Find where the given text appears and provide that cell's center as (x, y) coordinate. 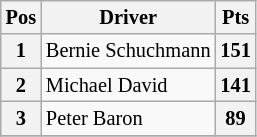
151 (235, 51)
1 (21, 51)
Pts (235, 17)
Bernie Schuchmann (128, 51)
2 (21, 85)
3 (21, 118)
89 (235, 118)
Michael David (128, 85)
Pos (21, 17)
141 (235, 85)
Driver (128, 17)
Peter Baron (128, 118)
